Output the [x, y] coordinate of the center of the cell containing the given text.  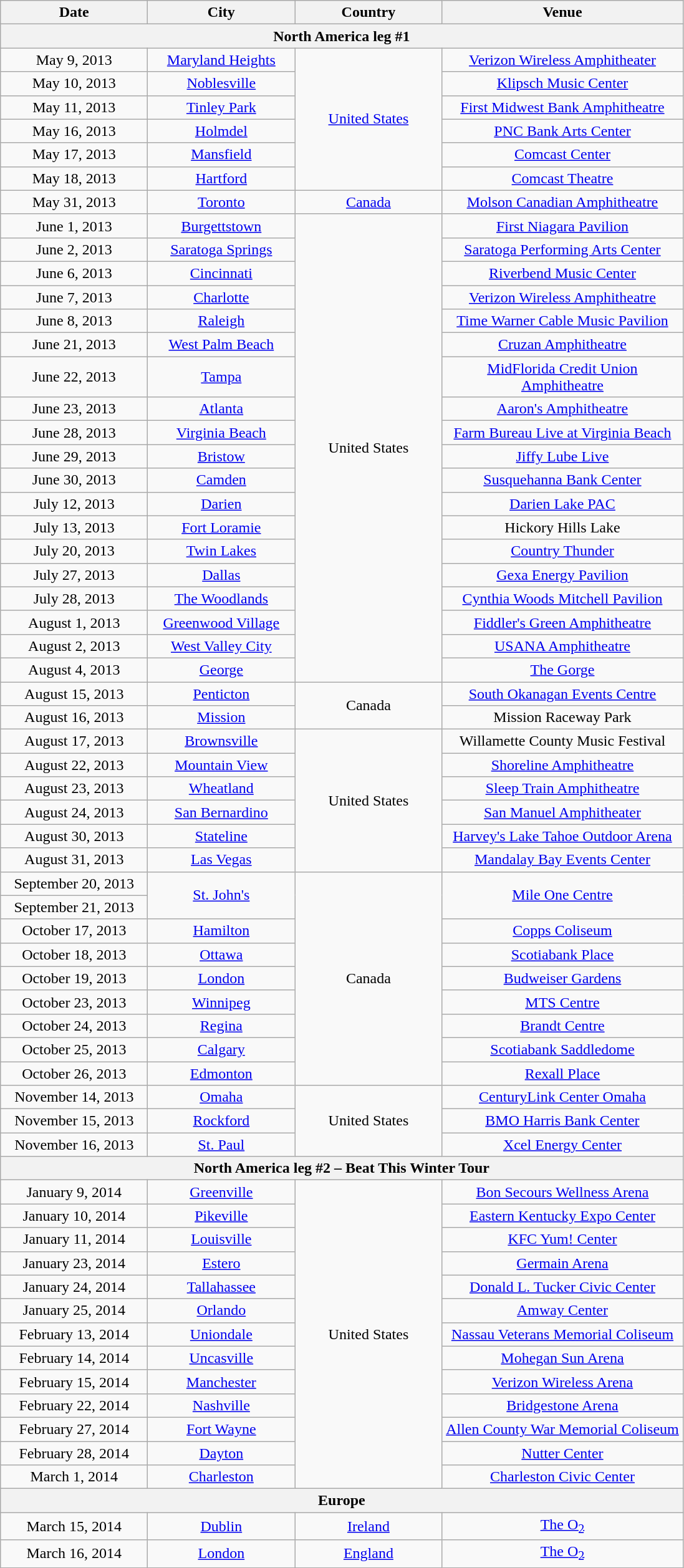
Susquehanna Bank Center [562, 480]
North America leg #1 [342, 36]
Cincinnati [221, 273]
February 13, 2014 [74, 1334]
First Niagara Pavilion [562, 226]
May 16, 2013 [74, 131]
March 16, 2014 [74, 1554]
October 17, 2013 [74, 931]
City [221, 12]
Brownsville [221, 741]
Gexa Energy Pavilion [562, 575]
Charleston Civic Center [562, 1477]
Verizon Wireless Amphitheater [562, 60]
St. Paul [221, 1145]
Verizon Wireless Arena [562, 1382]
January 25, 2014 [74, 1311]
June 29, 2013 [74, 456]
South Okanagan Events Centre [562, 694]
West Valley City [221, 646]
Darien Lake PAC [562, 504]
July 27, 2013 [74, 575]
Rockford [221, 1121]
Mohegan Sun Arena [562, 1358]
Country [368, 12]
Tampa [221, 377]
San Bernardino [221, 812]
Tinley Park [221, 107]
San Manuel Amphitheater [562, 812]
Penticton [221, 694]
Fiddler's Green Amphitheatre [562, 622]
Xcel Energy Center [562, 1145]
Nutter Center [562, 1453]
Bristow [221, 456]
February 15, 2014 [74, 1382]
June 30, 2013 [74, 480]
Maryland Heights [221, 60]
Uncasville [221, 1358]
Mission [221, 718]
Charlotte [221, 297]
Scotiabank Saddledome [562, 1049]
January 9, 2014 [74, 1192]
June 7, 2013 [74, 297]
Burgettstown [221, 226]
Fort Loramie [221, 527]
Wheatland [221, 789]
Allen County War Memorial Coliseum [562, 1429]
Jiffy Lube Live [562, 456]
Hamilton [221, 931]
MidFlorida Credit Union Amphitheatre [562, 377]
Saratoga Springs [221, 249]
Farm Bureau Live at Virginia Beach [562, 433]
March 1, 2014 [74, 1477]
George [221, 670]
Brandt Centre [562, 1026]
February 14, 2014 [74, 1358]
Eastern Kentucky Expo Center [562, 1216]
Estero [221, 1263]
January 24, 2014 [74, 1287]
Darien [221, 504]
BMO Harris Bank Center [562, 1121]
Uniondale [221, 1334]
Winnipeg [221, 1002]
September 20, 2013 [74, 883]
North America leg #2 – Beat This Winter Tour [342, 1168]
October 19, 2013 [74, 978]
Nashville [221, 1405]
Klipsch Music Center [562, 84]
March 15, 2014 [74, 1526]
Hickory Hills Lake [562, 527]
July 28, 2013 [74, 599]
Las Vegas [221, 860]
Tallahassee [221, 1287]
Sleep Train Amphitheatre [562, 789]
Nassau Veterans Memorial Coliseum [562, 1334]
CenturyLink Center Omaha [562, 1097]
Bon Secours Wellness Arena [562, 1192]
Twin Lakes [221, 551]
Verizon Wireless Amphitheatre [562, 297]
September 21, 2013 [74, 907]
Pikeville [221, 1216]
Camden [221, 480]
USANA Amphitheatre [562, 646]
May 9, 2013 [74, 60]
November 16, 2013 [74, 1145]
Ottawa [221, 955]
Dayton [221, 1453]
Venue [562, 12]
October 24, 2013 [74, 1026]
Toronto [221, 202]
August 31, 2013 [74, 860]
June 23, 2013 [74, 409]
October 25, 2013 [74, 1049]
Manchester [221, 1382]
Holmdel [221, 131]
Mountain View [221, 765]
Comcast Center [562, 155]
February 28, 2014 [74, 1453]
West Palm Beach [221, 345]
St. John's [221, 895]
May 17, 2013 [74, 155]
May 10, 2013 [74, 84]
Budweiser Gardens [562, 978]
Cruzan Amphitheatre [562, 345]
Donald L. Tucker Civic Center [562, 1287]
October 18, 2013 [74, 955]
Calgary [221, 1049]
Atlanta [221, 409]
Dublin [221, 1526]
Date [74, 12]
Saratoga Performing Arts Center [562, 249]
Copps Coliseum [562, 931]
Ireland [368, 1526]
Rexall Place [562, 1073]
November 14, 2013 [74, 1097]
PNC Bank Arts Center [562, 131]
KFC Yum! Center [562, 1239]
Comcast Theatre [562, 178]
Aaron's Amphitheatre [562, 409]
Edmonton [221, 1073]
May 31, 2013 [74, 202]
The Woodlands [221, 599]
Mandalay Bay Events Center [562, 860]
Fort Wayne [221, 1429]
May 18, 2013 [74, 178]
August 2, 2013 [74, 646]
Raleigh [221, 321]
Virginia Beach [221, 433]
Harvey's Lake Tahoe Outdoor Arena [562, 836]
June 1, 2013 [74, 226]
Omaha [221, 1097]
Scotiabank Place [562, 955]
February 27, 2014 [74, 1429]
Greenville [221, 1192]
Mansfield [221, 155]
Germain Arena [562, 1263]
The Gorge [562, 670]
July 20, 2013 [74, 551]
February 22, 2014 [74, 1405]
Charleston [221, 1477]
Cynthia Woods Mitchell Pavilion [562, 599]
August 17, 2013 [74, 741]
August 4, 2013 [74, 670]
Riverbend Music Center [562, 273]
Greenwood Village [221, 622]
August 24, 2013 [74, 812]
January 10, 2014 [74, 1216]
Willamette County Music Festival [562, 741]
November 15, 2013 [74, 1121]
MTS Centre [562, 1002]
June 21, 2013 [74, 345]
October 26, 2013 [74, 1073]
Hartford [221, 178]
June 28, 2013 [74, 433]
July 13, 2013 [74, 527]
Country Thunder [562, 551]
Time Warner Cable Music Pavilion [562, 321]
August 15, 2013 [74, 694]
Europe [342, 1501]
August 30, 2013 [74, 836]
Mission Raceway Park [562, 718]
Noblesville [221, 84]
January 11, 2014 [74, 1239]
First Midwest Bank Amphitheatre [562, 107]
July 12, 2013 [74, 504]
June 22, 2013 [74, 377]
Orlando [221, 1311]
Bridgestone Arena [562, 1405]
Molson Canadian Amphitheatre [562, 202]
Regina [221, 1026]
Amway Center [562, 1311]
June 2, 2013 [74, 249]
June 6, 2013 [74, 273]
Mile One Centre [562, 895]
June 8, 2013 [74, 321]
Dallas [221, 575]
May 11, 2013 [74, 107]
England [368, 1554]
August 23, 2013 [74, 789]
Stateline [221, 836]
October 23, 2013 [74, 1002]
August 1, 2013 [74, 622]
Louisville [221, 1239]
August 16, 2013 [74, 718]
January 23, 2014 [74, 1263]
Shoreline Amphitheatre [562, 765]
August 22, 2013 [74, 765]
